Find where the given text appears and provide that cell's center as [x, y] coordinate. 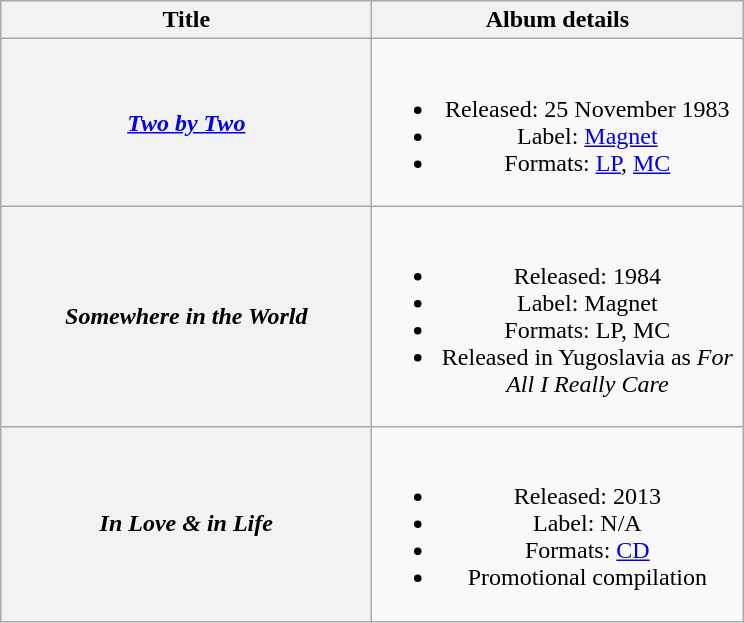
In Love & in Life [186, 524]
Title [186, 20]
Released: 1984Label: MagnetFormats: LP, MCReleased in Yugoslavia as For All I Really Care [558, 316]
Somewhere in the World [186, 316]
Released: 25 November 1983Label: MagnetFormats: LP, MC [558, 122]
Released: 2013Label: N/AFormats: CDPromotional compilation [558, 524]
Album details [558, 20]
Two by Two [186, 122]
